Scan for the cell matching the given text and deliver its (X, Y) coordinate at center. 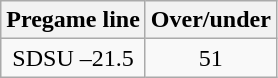
51 (210, 58)
SDSU –21.5 (74, 58)
Over/under (210, 20)
Pregame line (74, 20)
